Return [X, Y] of the center of cell containing provided text 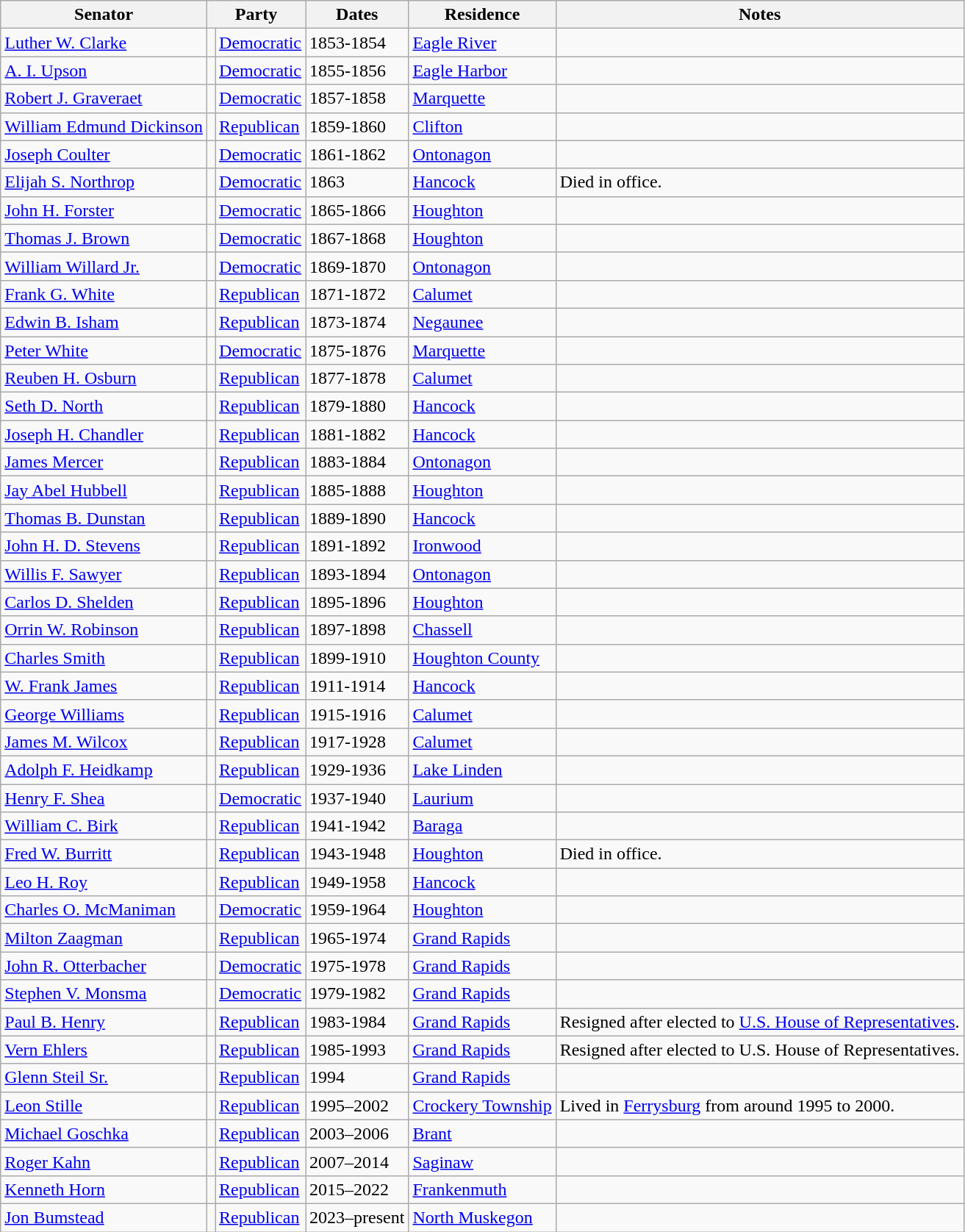
A. I. Upson [104, 71]
Milton Zaagman [104, 938]
Party [256, 15]
Ironwood [482, 546]
1885-1888 [357, 490]
Dates [357, 15]
1863 [357, 182]
Roger Kahn [104, 1161]
Baraga [482, 826]
Senator [104, 15]
Brant [482, 1133]
Notes [760, 15]
Lake Linden [482, 770]
Vern Ehlers [104, 1050]
George Williams [104, 714]
Chassell [482, 630]
William C. Birk [104, 826]
James Mercer [104, 462]
Stephen V. Monsma [104, 994]
1897-1898 [357, 630]
Glenn Steil Sr. [104, 1078]
1855-1856 [357, 71]
Seth D. North [104, 407]
1889-1890 [357, 518]
Jay Abel Hubbell [104, 490]
Henry F. Shea [104, 798]
William Willard Jr. [104, 266]
1965-1974 [357, 938]
Charles O. McManiman [104, 910]
1875-1876 [357, 351]
Frank G. White [104, 294]
Eagle Harbor [482, 71]
Leon Stille [104, 1106]
John H. D. Stevens [104, 546]
1985-1993 [357, 1050]
2023–present [357, 1217]
John H. Forster [104, 210]
Fred W. Burritt [104, 854]
1877-1878 [357, 379]
Leo H. Roy [104, 882]
Eagle River [482, 43]
2015–2022 [357, 1189]
1867-1868 [357, 238]
2007–2014 [357, 1161]
1859-1860 [357, 126]
North Muskegon [482, 1217]
Saginaw [482, 1161]
1881-1882 [357, 434]
Joseph H. Chandler [104, 434]
1861-1862 [357, 154]
1994 [357, 1078]
Adolph F. Heidkamp [104, 770]
1917-1928 [357, 742]
2003–2006 [357, 1133]
Jon Bumstead [104, 1217]
1941-1942 [357, 826]
W. Frank James [104, 686]
Joseph Coulter [104, 154]
1857-1858 [357, 99]
Charles Smith [104, 658]
Carlos D. Shelden [104, 602]
1879-1880 [357, 407]
Kenneth Horn [104, 1189]
1959-1964 [357, 910]
1995–2002 [357, 1106]
Frankenmuth [482, 1189]
Crockery Township [482, 1106]
Paul B. Henry [104, 1022]
1853-1854 [357, 43]
William Edmund Dickinson [104, 126]
Negaunee [482, 322]
Houghton County [482, 658]
Edwin B. Isham [104, 322]
1949-1958 [357, 882]
James M. Wilcox [104, 742]
Robert J. Graveraet [104, 99]
Thomas J. Brown [104, 238]
1869-1870 [357, 266]
Luther W. Clarke [104, 43]
1975-1978 [357, 966]
Orrin W. Robinson [104, 630]
Thomas B. Dunstan [104, 518]
Elijah S. Northrop [104, 182]
Residence [482, 15]
1983-1984 [357, 1022]
1873-1874 [357, 322]
Willis F. Sawyer [104, 574]
1899-1910 [357, 658]
Clifton [482, 126]
1865-1866 [357, 210]
1883-1884 [357, 462]
1893-1894 [357, 574]
1937-1940 [357, 798]
1979-1982 [357, 994]
1929-1936 [357, 770]
Reuben H. Osburn [104, 379]
Laurium [482, 798]
Lived in Ferrysburg from around 1995 to 2000. [760, 1106]
Michael Goschka [104, 1133]
1871-1872 [357, 294]
1915-1916 [357, 714]
1895-1896 [357, 602]
Peter White [104, 351]
1891-1892 [357, 546]
John R. Otterbacher [104, 966]
1911-1914 [357, 686]
1943-1948 [357, 854]
